Provide the (x, y) coordinate of the cell's center where the given text is located.  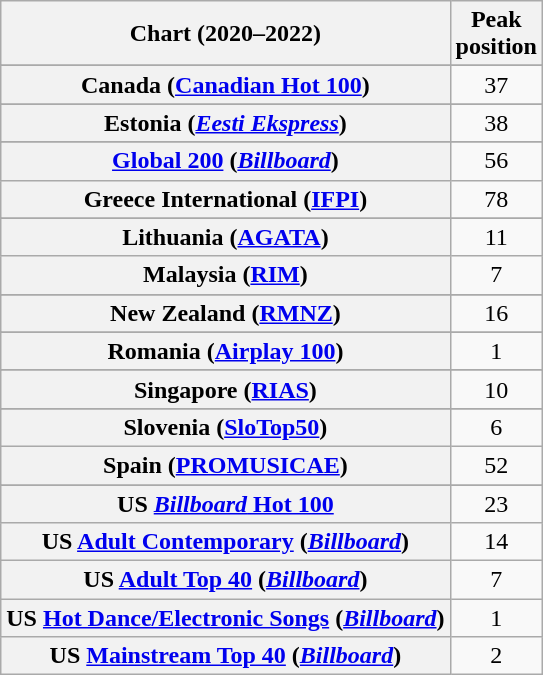
Canada (Canadian Hot 100) (226, 85)
Lithuania (AGATA) (226, 237)
Peakposition (496, 34)
Chart (2020–2022) (226, 34)
Spain (PROMUSICAE) (226, 465)
10 (496, 389)
Greece International (IFPI) (226, 199)
Malaysia (RIM) (226, 275)
Singapore (RIAS) (226, 389)
16 (496, 313)
78 (496, 199)
US Mainstream Top 40 (Billboard) (226, 656)
37 (496, 85)
Romania (Airplay 100) (226, 351)
New Zealand (RMNZ) (226, 313)
Estonia (Eesti Ekspress) (226, 123)
US Hot Dance/Electronic Songs (Billboard) (226, 618)
Global 200 (Billboard) (226, 161)
52 (496, 465)
23 (496, 503)
US Adult Top 40 (Billboard) (226, 580)
38 (496, 123)
Slovenia (SloTop50) (226, 427)
US Adult Contemporary (Billboard) (226, 542)
2 (496, 656)
14 (496, 542)
US Billboard Hot 100 (226, 503)
56 (496, 161)
6 (496, 427)
11 (496, 237)
